Return the (X, Y) coordinate for the center point of the cell that contains the specified text.  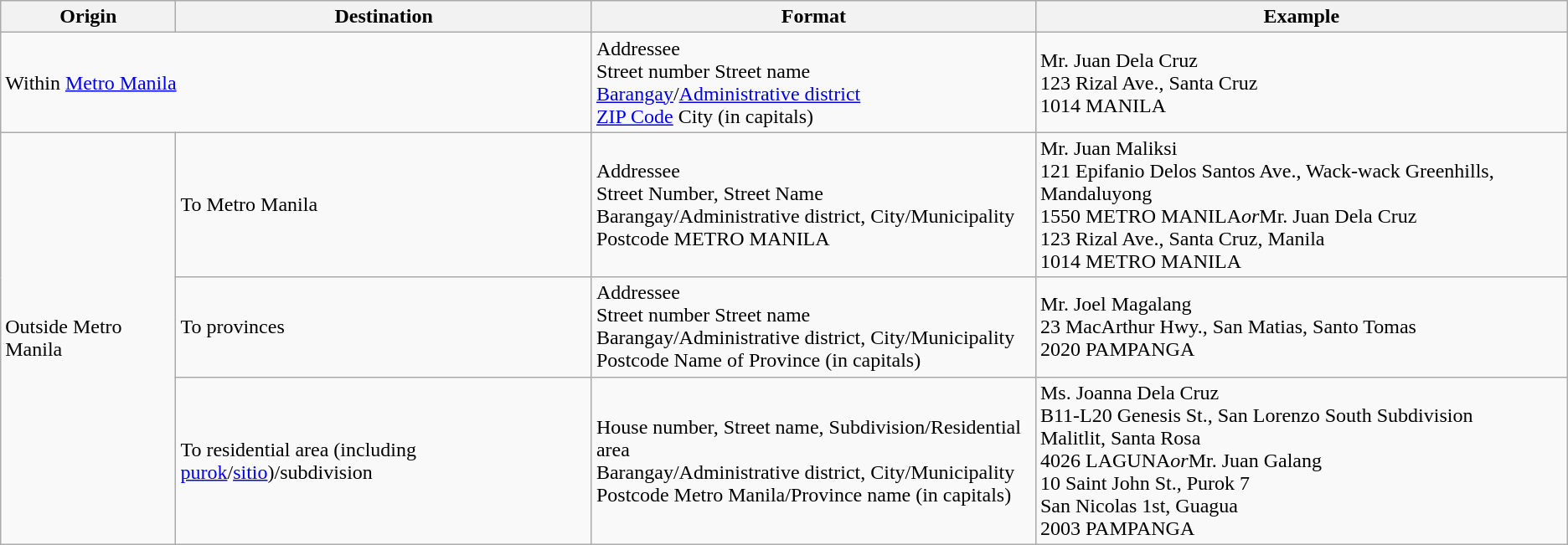
Within Metro Manila (297, 82)
To residential area (including purok/sitio)/subdivision (384, 460)
Format (813, 17)
AddresseeStreet number Street nameBarangay/Administrative districtZIP Code City (in capitals) (813, 82)
Mr. Juan Dela Cruz123 Rizal Ave., Santa Cruz1014 MANILA (1302, 82)
Outside Metro Manila (89, 338)
Mr. Joel Magalang23 MacArthur Hwy., San Matias, Santo Tomas2020 PAMPANGA (1302, 326)
Example (1302, 17)
AddresseeStreet number Street nameBarangay/Administrative district, City/MunicipalityPostcode Name of Province (in capitals) (813, 326)
Destination (384, 17)
Origin (89, 17)
To Metro Manila (384, 204)
To provinces (384, 326)
Addressee Street Number, Street NameBarangay/Administrative district, City/MunicipalityPostcode METRO MANILA (813, 204)
